Return the (X, Y) coordinate for the center point of the cell that contains the specified text.  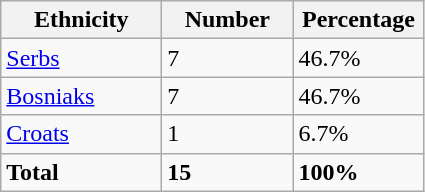
Percentage (358, 20)
Bosniaks (82, 96)
100% (358, 172)
Total (82, 172)
6.7% (358, 134)
Croats (82, 134)
Number (228, 20)
Serbs (82, 58)
1 (228, 134)
15 (228, 172)
Ethnicity (82, 20)
